Find where the given text appears and provide that cell's center as [X, Y] coordinate. 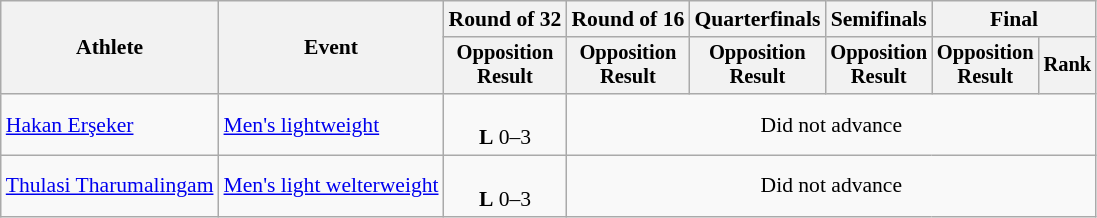
Semifinals [878, 19]
Men's lightweight [332, 124]
Event [332, 48]
Athlete [110, 48]
Hakan Erşeker [110, 124]
Round of 32 [506, 19]
Quarterfinals [757, 19]
Final [1014, 19]
Round of 16 [628, 19]
Rank [1068, 66]
Thulasi Tharumalingam [110, 186]
Men's light welterweight [332, 186]
